Return the (X, Y) coordinate for the center point of the cell that contains the specified text.  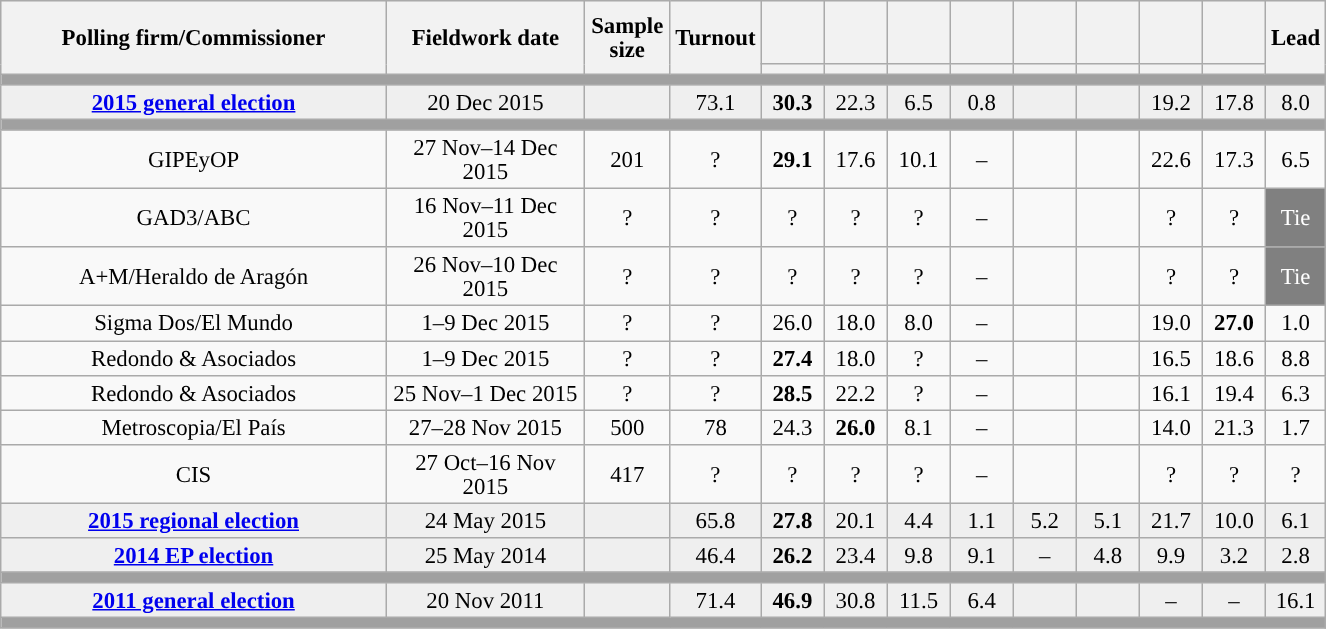
2.8 (1296, 556)
9.9 (1170, 556)
22.2 (856, 392)
8.1 (918, 428)
500 (627, 428)
29.1 (792, 160)
3.2 (1234, 556)
2011 general election (194, 600)
30.8 (856, 600)
71.4 (716, 600)
24.3 (792, 428)
8.8 (1296, 358)
9.8 (918, 556)
46.4 (716, 556)
A+M/Heraldo de Aragón (194, 278)
Sample size (627, 38)
1.7 (1296, 428)
17.3 (1234, 160)
17.8 (1234, 102)
9.1 (982, 556)
23.4 (856, 556)
2015 regional election (194, 520)
21.3 (1234, 428)
1.1 (982, 520)
46.9 (792, 600)
27 Nov–14 Dec 2015 (485, 160)
4.4 (918, 520)
25 May 2014 (485, 556)
Lead (1296, 38)
26.2 (792, 556)
Turnout (716, 38)
16.5 (1170, 358)
27.8 (792, 520)
16 Nov–11 Dec 2015 (485, 218)
19.0 (1170, 324)
5.2 (1044, 520)
20 Nov 2011 (485, 600)
65.8 (716, 520)
Polling firm/Commissioner (194, 38)
73.1 (716, 102)
20.1 (856, 520)
78 (716, 428)
18.6 (1234, 358)
Fieldwork date (485, 38)
GAD3/ABC (194, 218)
Metroscopia/El País (194, 428)
27 Oct–16 Nov 2015 (485, 474)
4.8 (1108, 556)
21.7 (1170, 520)
GIPEyOP (194, 160)
CIS (194, 474)
28.5 (792, 392)
22.3 (856, 102)
10.1 (918, 160)
27–28 Nov 2015 (485, 428)
5.1 (1108, 520)
6.4 (982, 600)
30.3 (792, 102)
6.1 (1296, 520)
19.4 (1234, 392)
2015 general election (194, 102)
24 May 2015 (485, 520)
25 Nov–1 Dec 2015 (485, 392)
1.0 (1296, 324)
19.2 (1170, 102)
22.6 (1170, 160)
417 (627, 474)
Sigma Dos/El Mundo (194, 324)
27.0 (1234, 324)
10.0 (1234, 520)
6.3 (1296, 392)
26 Nov–10 Dec 2015 (485, 278)
11.5 (918, 600)
201 (627, 160)
2014 EP election (194, 556)
20 Dec 2015 (485, 102)
0.8 (982, 102)
14.0 (1170, 428)
17.6 (856, 160)
27.4 (792, 358)
